For the text-containing cell, return its midpoint in (X, Y) coordinate format. 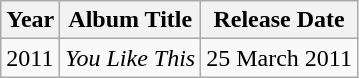
Album Title (130, 20)
2011 (30, 58)
You Like This (130, 58)
Year (30, 20)
Release Date (280, 20)
25 March 2011 (280, 58)
